Return [x, y] of the center of cell containing provided text 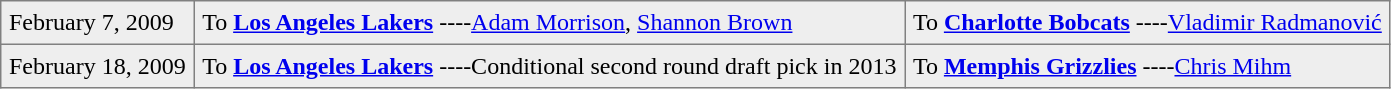
To Los Angeles Lakers ----Adam Morrison, Shannon Brown [550, 23]
To Memphis Grizzlies ----Chris Mihm [1148, 66]
To Los Angeles Lakers ----Conditional second round draft pick in 2013 [550, 66]
February 18, 2009 [98, 66]
To Charlotte Bobcats ----Vladimir Radmanović [1148, 23]
February 7, 2009 [98, 23]
